Extract the (X, Y) coordinate from the center of the cell holding the provided text.  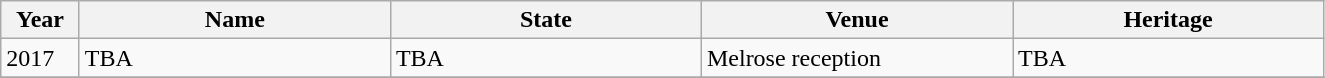
Name (234, 20)
2017 (40, 58)
Venue (856, 20)
State (546, 20)
Heritage (1168, 20)
Melrose reception (856, 58)
Year (40, 20)
